Locate the cell with the specified text and output its [x, y] center coordinate. 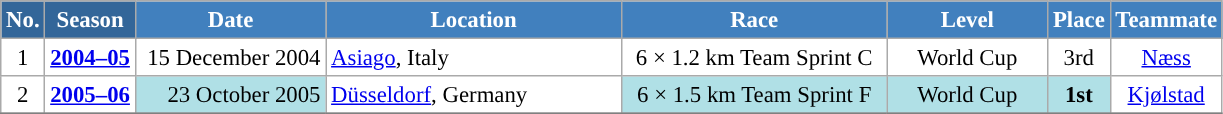
1st [1079, 95]
Næss [1166, 58]
Level [968, 20]
Kjølstad [1166, 95]
Teammate [1166, 20]
2005–06 [90, 95]
Asiago, Italy [474, 58]
Season [90, 20]
6 × 1.2 km Team Sprint C [754, 58]
1 [23, 58]
Place [1079, 20]
23 October 2005 [230, 95]
Race [754, 20]
2004–05 [90, 58]
Location [474, 20]
3rd [1079, 58]
2 [23, 95]
Düsseldorf, Germany [474, 95]
6 × 1.5 km Team Sprint F [754, 95]
No. [23, 20]
15 December 2004 [230, 58]
Date [230, 20]
